Find where the given text appears and provide that cell's center as [x, y] coordinate. 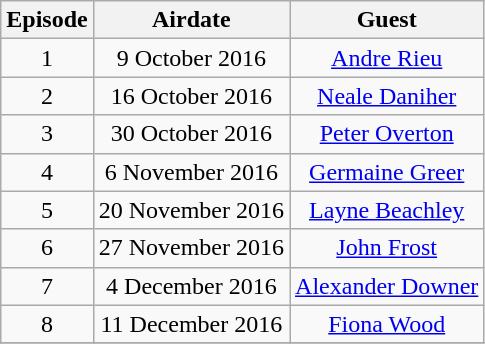
3 [47, 134]
Peter Overton [387, 134]
1 [47, 58]
4 December 2016 [191, 286]
Alexander Downer [387, 286]
27 November 2016 [191, 248]
6 November 2016 [191, 172]
John Frost [387, 248]
Germaine Greer [387, 172]
7 [47, 286]
Guest [387, 20]
2 [47, 96]
20 November 2016 [191, 210]
Airdate [191, 20]
16 October 2016 [191, 96]
Andre Rieu [387, 58]
5 [47, 210]
Fiona Wood [387, 324]
6 [47, 248]
Neale Daniher [387, 96]
4 [47, 172]
Episode [47, 20]
8 [47, 324]
30 October 2016 [191, 134]
Layne Beachley [387, 210]
11 December 2016 [191, 324]
9 October 2016 [191, 58]
